For the text-containing cell, return its midpoint in [x, y] coordinate format. 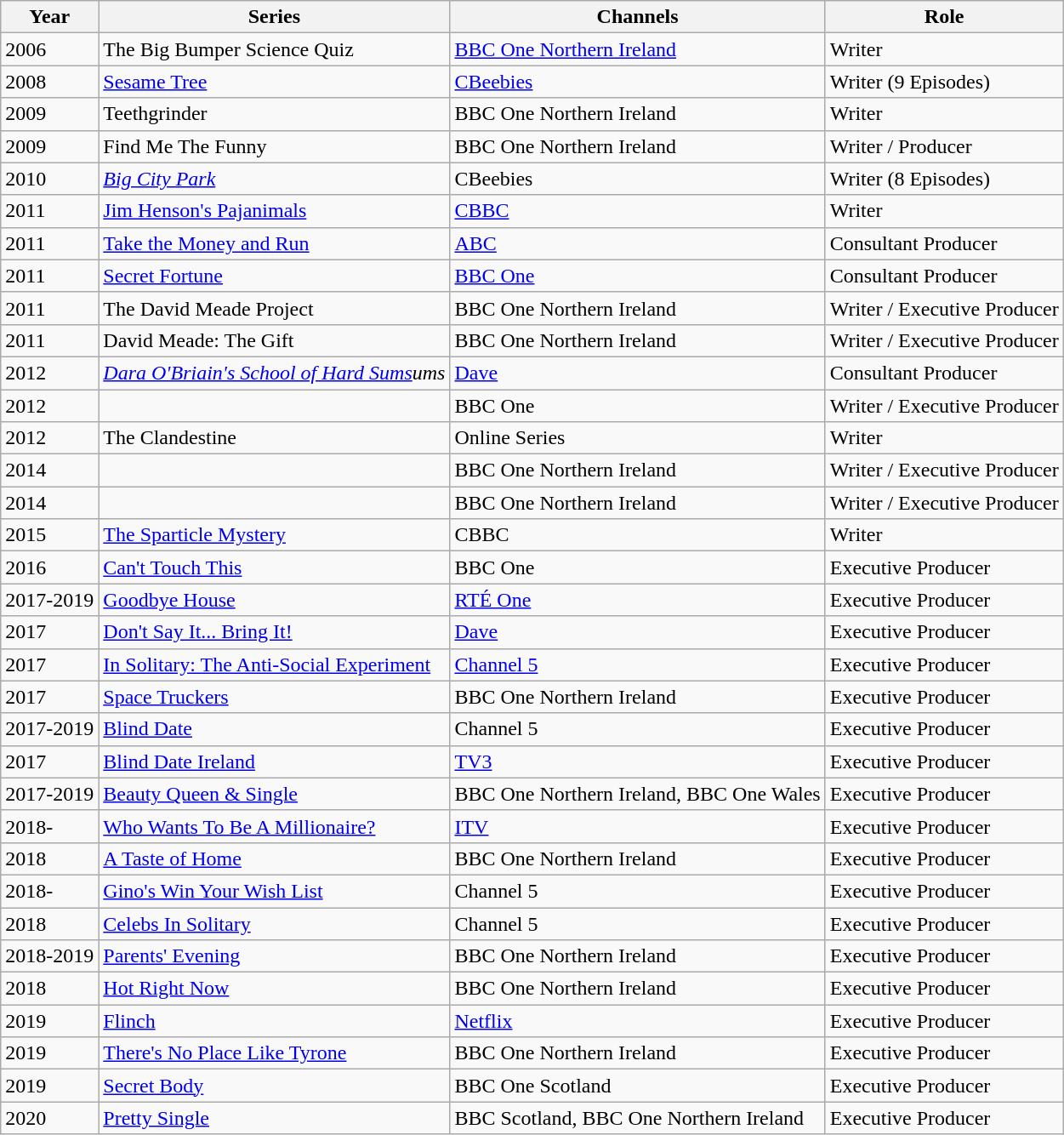
Series [274, 17]
The David Meade Project [274, 308]
Celebs In Solitary [274, 923]
Pretty Single [274, 1118]
ABC [638, 243]
ITV [638, 826]
Secret Body [274, 1086]
Hot Right Now [274, 989]
Sesame Tree [274, 82]
Beauty Queen & Single [274, 794]
Dara O'Briain's School of Hard Sumsums [274, 373]
BBC Scotland, BBC One Northern Ireland [638, 1118]
2015 [49, 535]
Secret Fortune [274, 276]
Channels [638, 17]
Space Truckers [274, 697]
A Taste of Home [274, 858]
2006 [49, 49]
Big City Park [274, 179]
BBC One Scotland [638, 1086]
The Clandestine [274, 438]
Flinch [274, 1021]
Year [49, 17]
BBC One Northern Ireland, BBC One Wales [638, 794]
Writer / Producer [944, 146]
Don't Say It... Bring It! [274, 632]
Take the Money and Run [274, 243]
Writer (9 Episodes) [944, 82]
2010 [49, 179]
2020 [49, 1118]
Find Me The Funny [274, 146]
Role [944, 17]
Can't Touch This [274, 567]
Blind Date [274, 729]
Blind Date Ireland [274, 761]
Teethgrinder [274, 114]
The Sparticle Mystery [274, 535]
2008 [49, 82]
TV3 [638, 761]
Online Series [638, 438]
David Meade: The Gift [274, 340]
Parents' Evening [274, 956]
RTÉ One [638, 600]
Netflix [638, 1021]
Who Wants To Be A Millionaire? [274, 826]
The Big Bumper Science Quiz [274, 49]
Jim Henson's Pajanimals [274, 211]
Goodbye House [274, 600]
Writer (8 Episodes) [944, 179]
Gino's Win Your Wish List [274, 891]
There's No Place Like Tyrone [274, 1053]
In Solitary: The Anti-Social Experiment [274, 664]
2016 [49, 567]
2018-2019 [49, 956]
